Locate the cell with the specified text and output its (x, y) center coordinate. 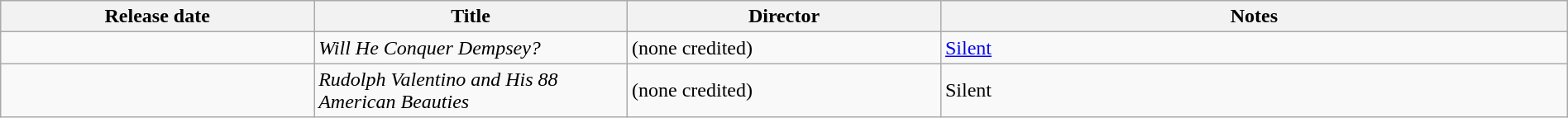
Title (471, 17)
Notes (1254, 17)
Director (784, 17)
Will He Conquer Dempsey? (471, 48)
Rudolph Valentino and His 88 American Beauties (471, 91)
Release date (157, 17)
